Scan for the cell matching the given text and deliver its (X, Y) coordinate at center. 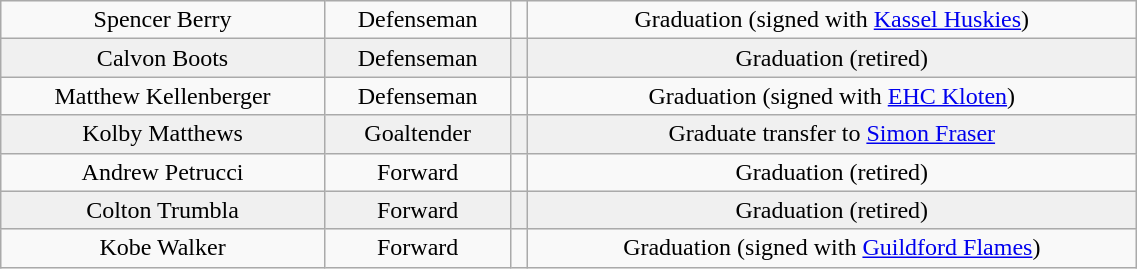
Calvon Boots (163, 58)
Goaltender (418, 134)
Kobe Walker (163, 248)
Graduation (signed with Kassel Huskies) (832, 20)
Kolby Matthews (163, 134)
Graduate transfer to Simon Fraser (832, 134)
Graduation (signed with EHC Kloten) (832, 96)
Andrew Petrucci (163, 172)
Graduation (signed with Guildford Flames) (832, 248)
Matthew Kellenberger (163, 96)
Colton Trumbla (163, 210)
Spencer Berry (163, 20)
